Find where the given text appears and provide that cell's center as [X, Y] coordinate. 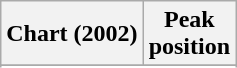
Chart (2002) [72, 34]
Peakposition [189, 34]
